Identify which cell holds the provided text, then report its [X, Y] central coordinate. 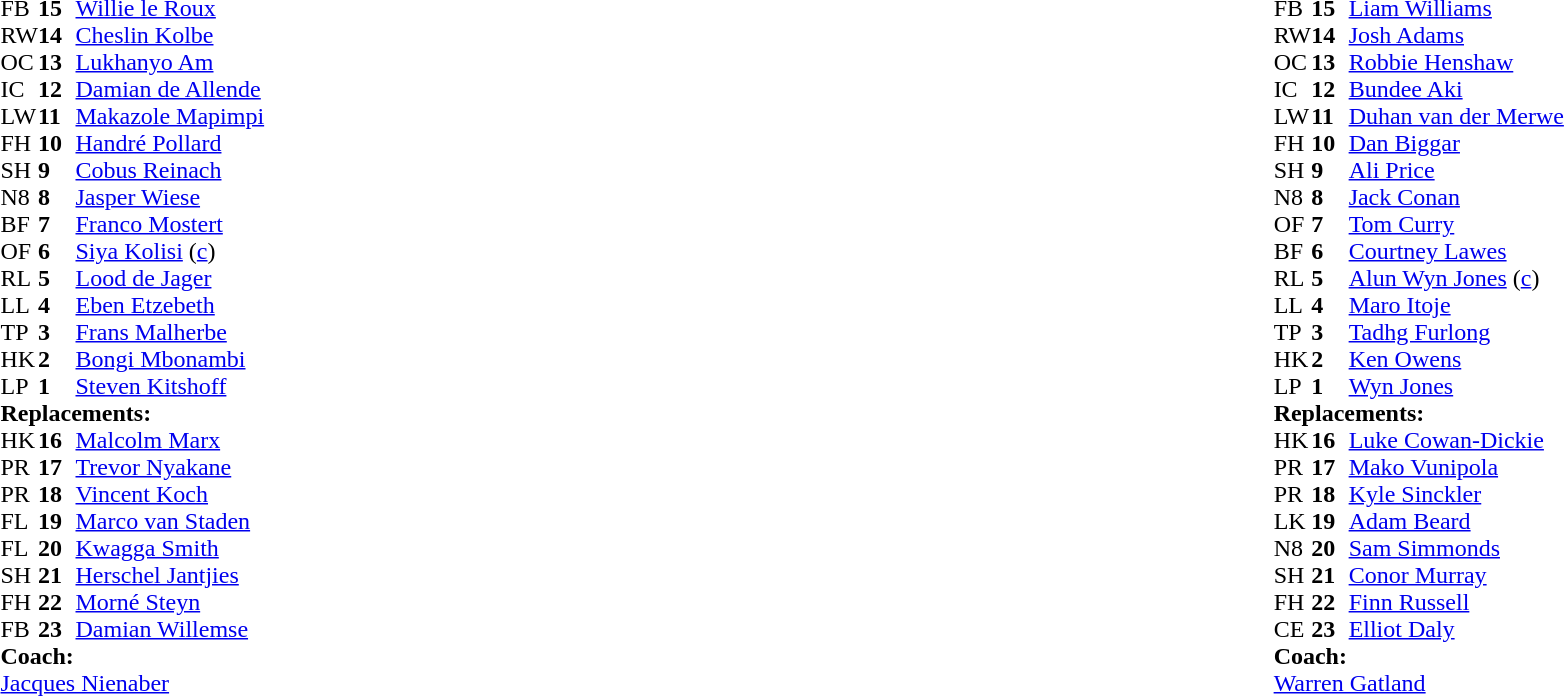
Siya Kolisi (c) [170, 252]
Tadhg Furlong [1456, 332]
Cobus Reinach [170, 170]
Duhan van der Merwe [1456, 116]
Bongi Mbonambi [170, 360]
Vincent Koch [170, 494]
Damian Willemse [170, 630]
Lukhanyo Am [170, 62]
Lood de Jager [170, 278]
Mako Vunipola [1456, 468]
Damian de Allende [170, 90]
Courtney Lawes [1456, 252]
Wyn Jones [1456, 386]
Trevor Nyakane [170, 468]
Finn Russell [1456, 602]
Jack Conan [1456, 198]
Maro Itoje [1456, 306]
Eben Etzebeth [170, 306]
CE [1293, 630]
FB [19, 630]
Makazole Mapimpi [170, 116]
LK [1293, 522]
Alun Wyn Jones (c) [1456, 278]
Luke Cowan-Dickie [1456, 440]
Conor Murray [1456, 576]
Ali Price [1456, 170]
Marco van Staden [170, 522]
Cheslin Kolbe [170, 36]
Frans Malherbe [170, 332]
Bundee Aki [1456, 90]
Handré Pollard [170, 144]
Jasper Wiese [170, 198]
Herschel Jantjies [170, 576]
Dan Biggar [1456, 144]
Ken Owens [1456, 360]
Robbie Henshaw [1456, 62]
Steven Kitshoff [170, 386]
Kyle Sinckler [1456, 494]
Adam Beard [1456, 522]
Josh Adams [1456, 36]
Kwagga Smith [170, 548]
Tom Curry [1456, 224]
Elliot Daly [1456, 630]
Malcolm Marx [170, 440]
Morné Steyn [170, 602]
Sam Simmonds [1456, 548]
Franco Mostert [170, 224]
